Output the [x, y] coordinate of the center of the cell containing the given text.  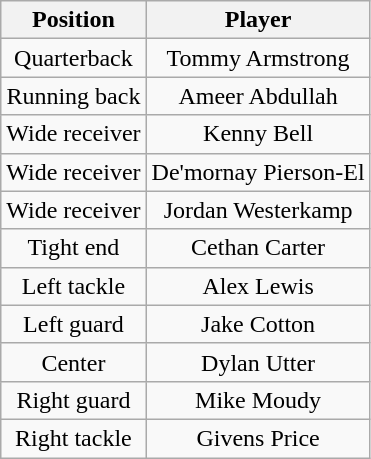
Jordan Westerkamp [258, 210]
De'mornay Pierson-El [258, 172]
Mike Moudy [258, 400]
Jake Cotton [258, 324]
Alex Lewis [258, 286]
Dylan Utter [258, 362]
Right guard [74, 400]
Running back [74, 96]
Tommy Armstrong [258, 58]
Tight end [74, 248]
Kenny Bell [258, 134]
Left guard [74, 324]
Quarterback [74, 58]
Left tackle [74, 286]
Ameer Abdullah [258, 96]
Right tackle [74, 438]
Player [258, 20]
Givens Price [258, 438]
Center [74, 362]
Cethan Carter [258, 248]
Position [74, 20]
